Output the (x, y) coordinate of the center of the cell containing the given text.  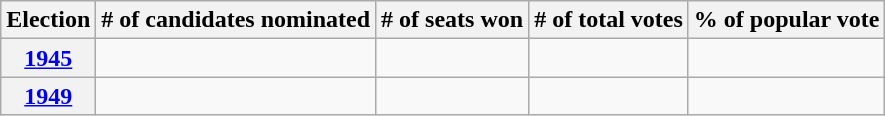
1949 (48, 96)
% of popular vote (786, 20)
# of total votes (609, 20)
1945 (48, 58)
# of candidates nominated (236, 20)
Election (48, 20)
# of seats won (452, 20)
